Find where the given text appears and provide that cell's center as [x, y] coordinate. 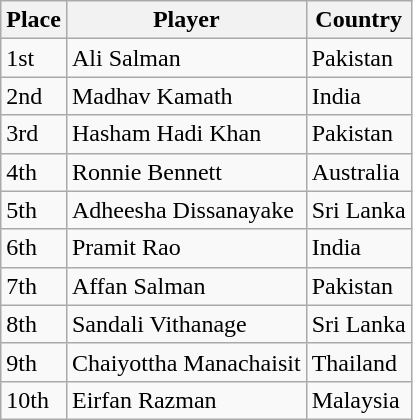
Place [34, 20]
Australia [358, 172]
Ronnie Bennett [186, 172]
Hasham Hadi Khan [186, 134]
1st [34, 58]
Chaiyottha Manachaisit [186, 362]
7th [34, 286]
Ali Salman [186, 58]
Malaysia [358, 400]
Player [186, 20]
Pramit Rao [186, 248]
2nd [34, 96]
9th [34, 362]
6th [34, 248]
Thailand [358, 362]
Madhav Kamath [186, 96]
4th [34, 172]
Country [358, 20]
5th [34, 210]
Sandali Vithanage [186, 324]
10th [34, 400]
Affan Salman [186, 286]
Adheesha Dissanayake [186, 210]
Eirfan Razman [186, 400]
3rd [34, 134]
8th [34, 324]
